Search for the cell housing the specified text and yield its (X, Y) center coordinate. 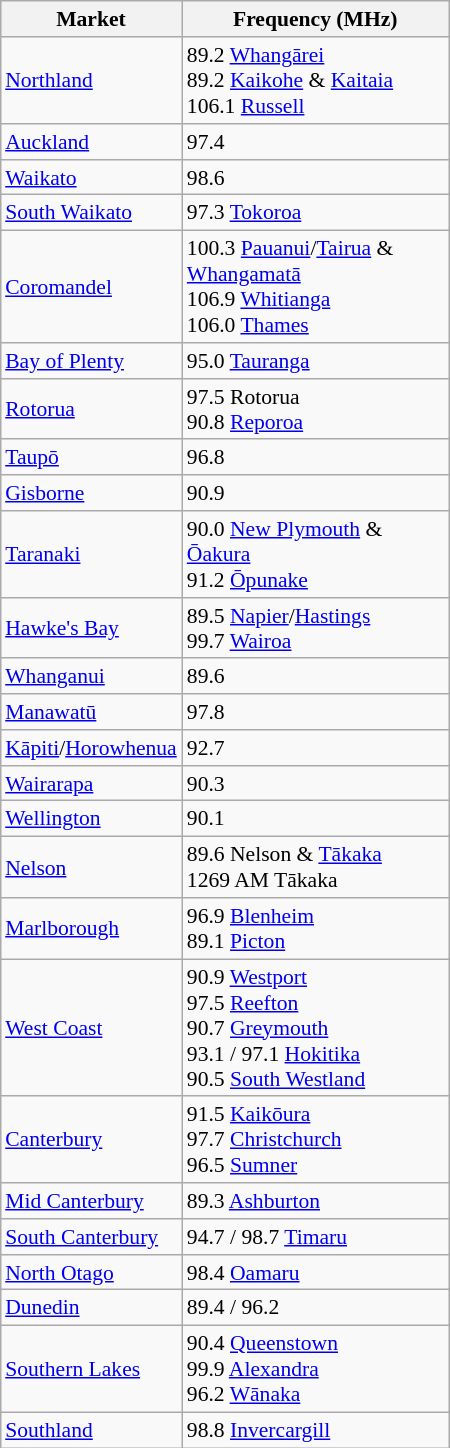
92.7 (316, 748)
Mid Canterbury (91, 1201)
Auckland (91, 142)
Taupō (91, 457)
96.8 (316, 457)
Canterbury (91, 1140)
89.2 Whangārei 89.2 Kaikohe & Kaitaia 106.1 Russell (316, 80)
Southland (91, 1430)
90.9 (316, 493)
Dunedin (91, 1308)
Kāpiti/Horowhenua (91, 748)
96.9 Blenheim 89.1 Picton (316, 928)
Marlborough (91, 928)
98.6 (316, 177)
97.5 Rotorua 90.8 Reporoa (316, 408)
West Coast (91, 1028)
89.6 (316, 676)
97.8 (316, 712)
South Waikato (91, 213)
Whanganui (91, 676)
90.1 (316, 819)
Wairarapa (91, 783)
Wellington (91, 819)
95.0 Tauranga (316, 361)
Manawatū (91, 712)
Coromandel (91, 286)
Gisborne (91, 493)
94.7 / 98.7 Timaru (316, 1237)
89.3 Ashburton (316, 1201)
90.0 New Plymouth & Ōakura 91.2 Ōpunake (316, 554)
Nelson (91, 866)
89.4 / 96.2 (316, 1308)
Bay of Plenty (91, 361)
98.4 Oamaru (316, 1272)
Market (91, 19)
97.3 Tokoroa (316, 213)
Northland (91, 80)
Hawke's Bay (91, 628)
100.3 Pauanui/Tairua & Whangamatā 106.9 Whitianga 106.0 Thames (316, 286)
90.4 Queenstown 99.9 Alexandra 96.2 Wānaka (316, 1368)
89.5 Napier/Hastings 99.7 Wairoa (316, 628)
91.5 Kaikōura 97.7 Christchurch 96.5 Sumner (316, 1140)
South Canterbury (91, 1237)
97.4 (316, 142)
90.9 Westport 97.5 Reefton 90.7 Greymouth 93.1 / 97.1 Hokitika 90.5 South Westland (316, 1028)
90.3 (316, 783)
Waikato (91, 177)
98.8 Invercargill (316, 1430)
Southern Lakes (91, 1368)
89.6 Nelson & Tākaka 1269 AM Tākaka (316, 866)
Frequency (MHz) (316, 19)
Rotorua (91, 408)
Taranaki (91, 554)
North Otago (91, 1272)
